Search for the cell housing the specified text and yield its (x, y) center coordinate. 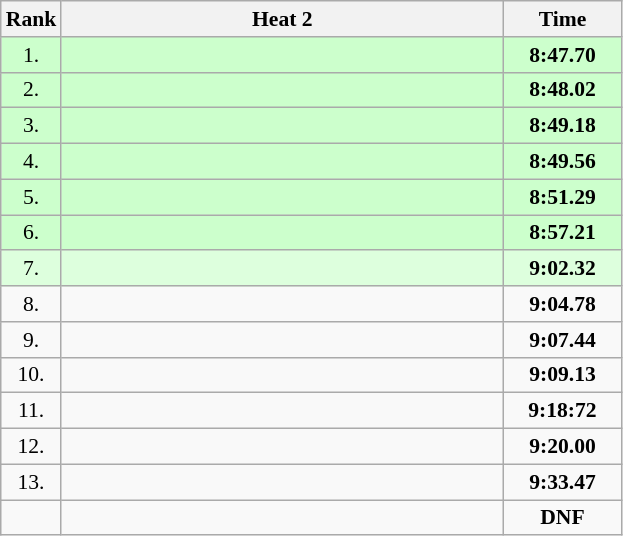
7. (32, 269)
6. (32, 233)
9:02.32 (562, 269)
8:51.29 (562, 197)
10. (32, 375)
9:04.78 (562, 304)
8:47.70 (562, 55)
4. (32, 162)
9. (32, 340)
3. (32, 126)
11. (32, 411)
Time (562, 19)
1. (32, 55)
9:18:72 (562, 411)
8:48.02 (562, 90)
12. (32, 447)
Rank (32, 19)
13. (32, 482)
DNF (562, 518)
Heat 2 (282, 19)
8. (32, 304)
8:49.56 (562, 162)
9:09.13 (562, 375)
9:20.00 (562, 447)
2. (32, 90)
8:57.21 (562, 233)
5. (32, 197)
9:33.47 (562, 482)
9:07.44 (562, 340)
8:49.18 (562, 126)
